Find where the given text appears and provide that cell's center as (x, y) coordinate. 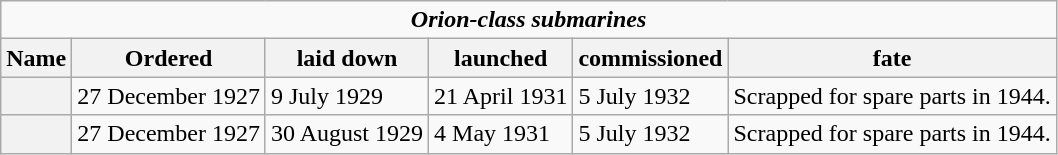
30 August 1929 (346, 134)
9 July 1929 (346, 96)
Name (36, 58)
4 May 1931 (501, 134)
commissioned (650, 58)
21 April 1931 (501, 96)
fate (892, 58)
Orion-class submarines (529, 20)
Ordered (169, 58)
laid down (346, 58)
launched (501, 58)
